Capture the cell that displays the provided text and extract its [x, y] central coordinate. 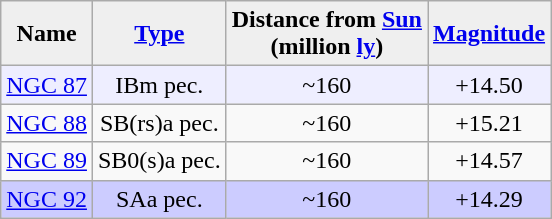
SB0(s)a pec. [159, 161]
+14.29 [490, 199]
+14.50 [490, 85]
+15.21 [490, 123]
Name [47, 34]
Magnitude [490, 34]
+14.57 [490, 161]
IBm pec. [159, 85]
Distance from Sun(million ly) [326, 34]
SB(rs)a pec. [159, 123]
NGC 88 [47, 123]
NGC 92 [47, 199]
NGC 89 [47, 161]
NGC 87 [47, 85]
SAa pec. [159, 199]
Type [159, 34]
